Find where the given text appears and provide that cell's center as (x, y) coordinate. 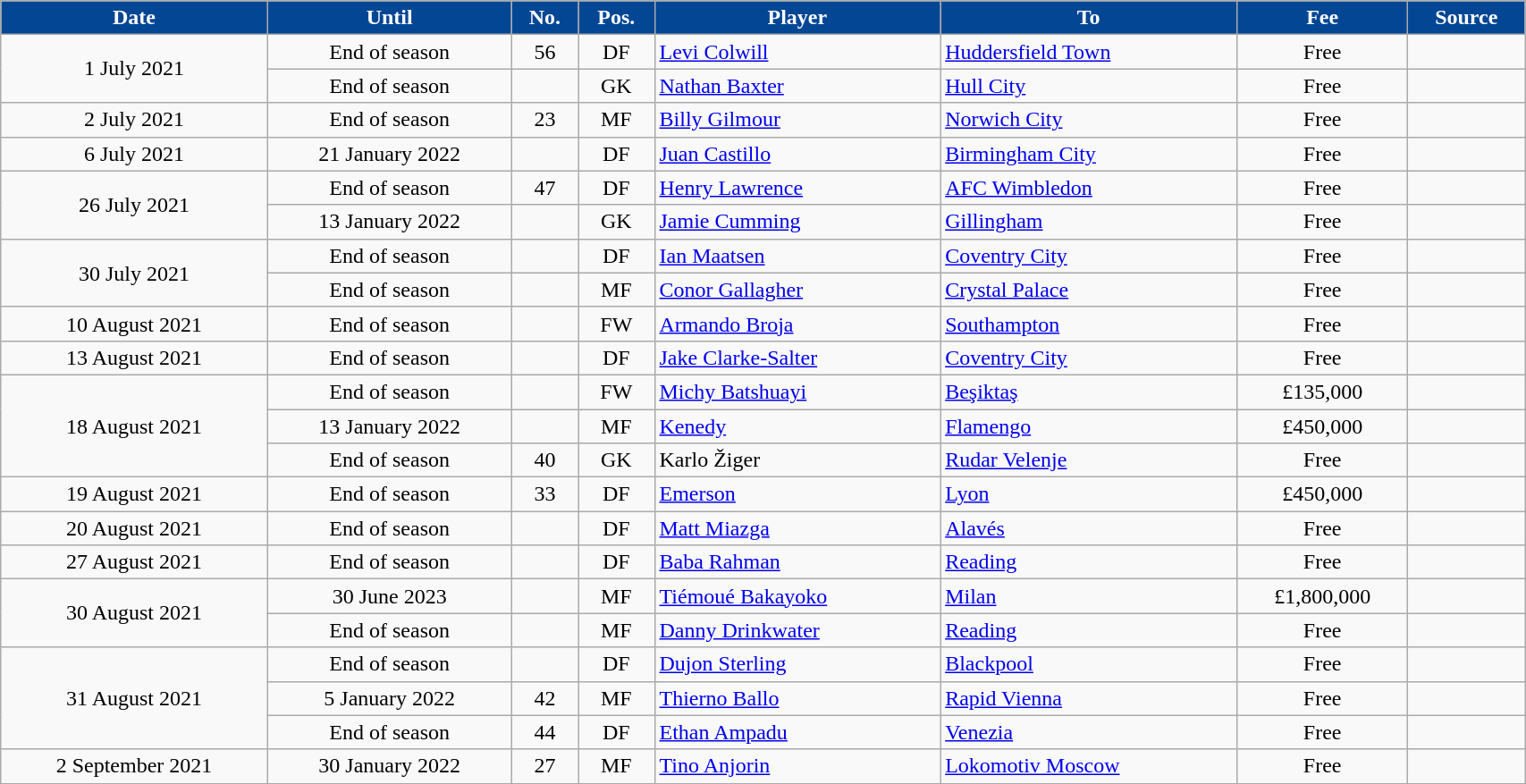
£135,000 (1321, 392)
Michy Batshuayi (797, 392)
Huddersfield Town (1089, 52)
Conor Gallagher (797, 290)
Tiémoué Bakayoko (797, 596)
£1,800,000 (1321, 596)
5 January 2022 (390, 698)
26 July 2021 (134, 205)
Danny Drinkwater (797, 630)
Beşiktaş (1089, 392)
Fee (1321, 18)
Source (1466, 18)
Venezia (1089, 732)
6 July 2021 (134, 154)
Player (797, 18)
To (1089, 18)
Ian Maatsen (797, 256)
31 August 2021 (134, 698)
Milan (1089, 596)
2 July 2021 (134, 120)
Lokomotiv Moscow (1089, 766)
21 January 2022 (390, 154)
30 August 2021 (134, 613)
30 January 2022 (390, 766)
Southampton (1089, 324)
27 (545, 766)
Ethan Ampadu (797, 732)
40 (545, 460)
Pos. (617, 18)
Dujon Sterling (797, 664)
23 (545, 120)
Birmingham City (1089, 154)
Matt Miazga (797, 528)
Alavés (1089, 528)
Jake Clarke-Salter (797, 358)
19 August 2021 (134, 494)
Blackpool (1089, 664)
Emerson (797, 494)
Crystal Palace (1089, 290)
Rapid Vienna (1089, 698)
42 (545, 698)
Baba Rahman (797, 562)
47 (545, 188)
13 August 2021 (134, 358)
Flamengo (1089, 426)
27 August 2021 (134, 562)
Armando Broja (797, 324)
Lyon (1089, 494)
30 July 2021 (134, 273)
Hull City (1089, 86)
56 (545, 52)
18 August 2021 (134, 426)
Date (134, 18)
Norwich City (1089, 120)
Tino Anjorin (797, 766)
AFC Wimbledon (1089, 188)
1 July 2021 (134, 69)
44 (545, 732)
Levi Colwill (797, 52)
Rudar Velenje (1089, 460)
Nathan Baxter (797, 86)
33 (545, 494)
2 September 2021 (134, 766)
Billy Gilmour (797, 120)
30 June 2023 (390, 596)
No. (545, 18)
Juan Castillo (797, 154)
Karlo Žiger (797, 460)
Thierno Ballo (797, 698)
Until (390, 18)
10 August 2021 (134, 324)
Jamie Cumming (797, 222)
Kenedy (797, 426)
Gillingham (1089, 222)
20 August 2021 (134, 528)
Henry Lawrence (797, 188)
